Output the [x, y] coordinate of the center of the cell containing the given text.  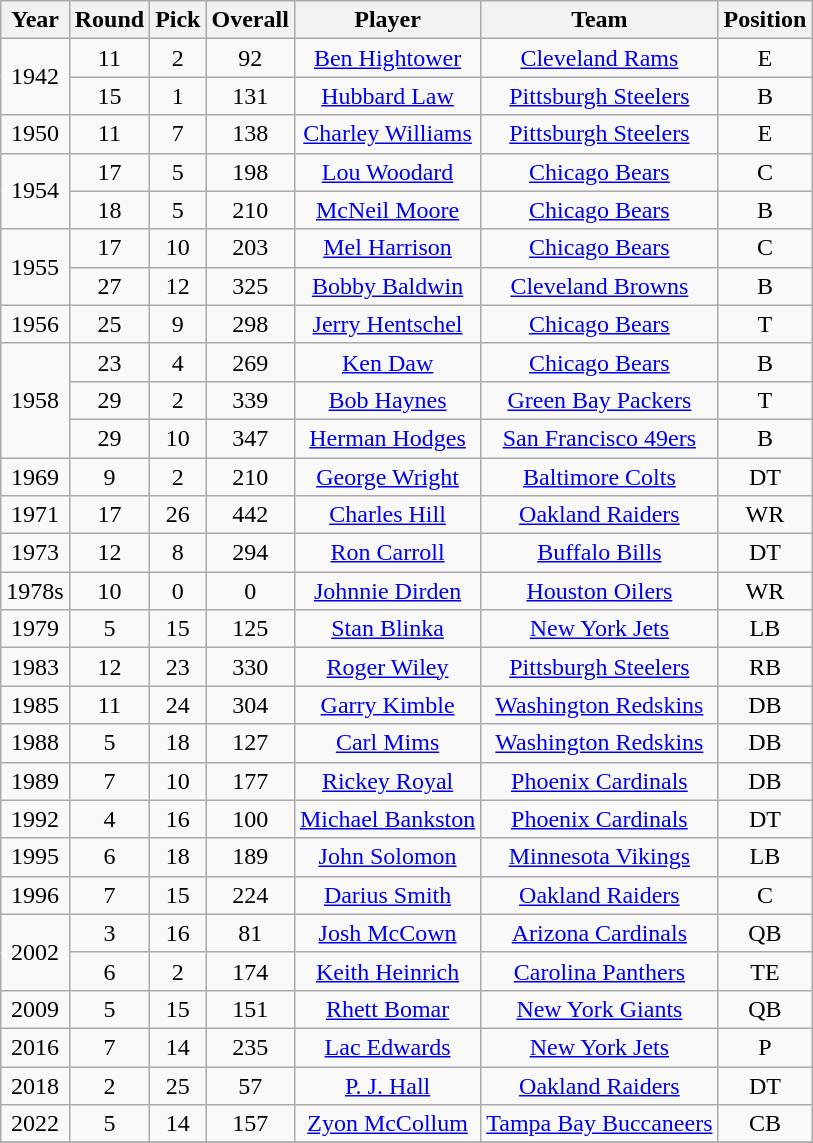
Carl Mims [387, 743]
347 [250, 438]
Arizona Cardinals [600, 933]
125 [250, 629]
Buffalo Bills [600, 553]
Herman Hodges [387, 438]
269 [250, 362]
1996 [35, 895]
Player [387, 20]
Hubbard Law [387, 96]
339 [250, 400]
151 [250, 1009]
George Wright [387, 477]
CB [765, 1124]
2018 [35, 1085]
177 [250, 781]
1954 [35, 191]
3 [109, 933]
92 [250, 58]
57 [250, 1085]
Carolina Panthers [600, 971]
Baltimore Colts [600, 477]
157 [250, 1124]
Lou Woodard [387, 172]
Houston Oilers [600, 591]
1956 [35, 324]
1 [178, 96]
2009 [35, 1009]
294 [250, 553]
TE [765, 971]
Round [109, 20]
174 [250, 971]
Keith Heinrich [387, 971]
2016 [35, 1047]
235 [250, 1047]
Ron Carroll [387, 553]
Roger Wiley [387, 667]
8 [178, 553]
Darius Smith [387, 895]
Ken Daw [387, 362]
26 [178, 515]
Stan Blinka [387, 629]
131 [250, 96]
2022 [35, 1124]
442 [250, 515]
Ben Hightower [387, 58]
Overall [250, 20]
Jerry Hentschel [387, 324]
Charley Williams [387, 134]
1955 [35, 267]
1979 [35, 629]
1992 [35, 819]
Rhett Bomar [387, 1009]
1983 [35, 667]
198 [250, 172]
Michael Bankston [387, 819]
2002 [35, 952]
1988 [35, 743]
Josh McCown [387, 933]
New York Giants [600, 1009]
Charles Hill [387, 515]
1942 [35, 77]
325 [250, 286]
100 [250, 819]
1950 [35, 134]
Tampa Bay Buccaneers [600, 1124]
81 [250, 933]
1969 [35, 477]
1995 [35, 857]
330 [250, 667]
298 [250, 324]
1985 [35, 705]
27 [109, 286]
Johnnie Dirden [387, 591]
Team [600, 20]
1958 [35, 400]
Green Bay Packers [600, 400]
127 [250, 743]
Cleveland Rams [600, 58]
Garry Kimble [387, 705]
1973 [35, 553]
203 [250, 248]
Minnesota Vikings [600, 857]
138 [250, 134]
Bobby Baldwin [387, 286]
Year [35, 20]
San Francisco 49ers [600, 438]
RB [765, 667]
Mel Harrison [387, 248]
1989 [35, 781]
John Solomon [387, 857]
1978s [35, 591]
Lac Edwards [387, 1047]
Pick [178, 20]
P [765, 1047]
P. J. Hall [387, 1085]
McNeil Moore [387, 210]
Cleveland Browns [600, 286]
Rickey Royal [387, 781]
Bob Haynes [387, 400]
224 [250, 895]
24 [178, 705]
Zyon McCollum [387, 1124]
304 [250, 705]
1971 [35, 515]
Position [765, 20]
189 [250, 857]
